Capture the cell that displays the provided text and extract its [X, Y] central coordinate. 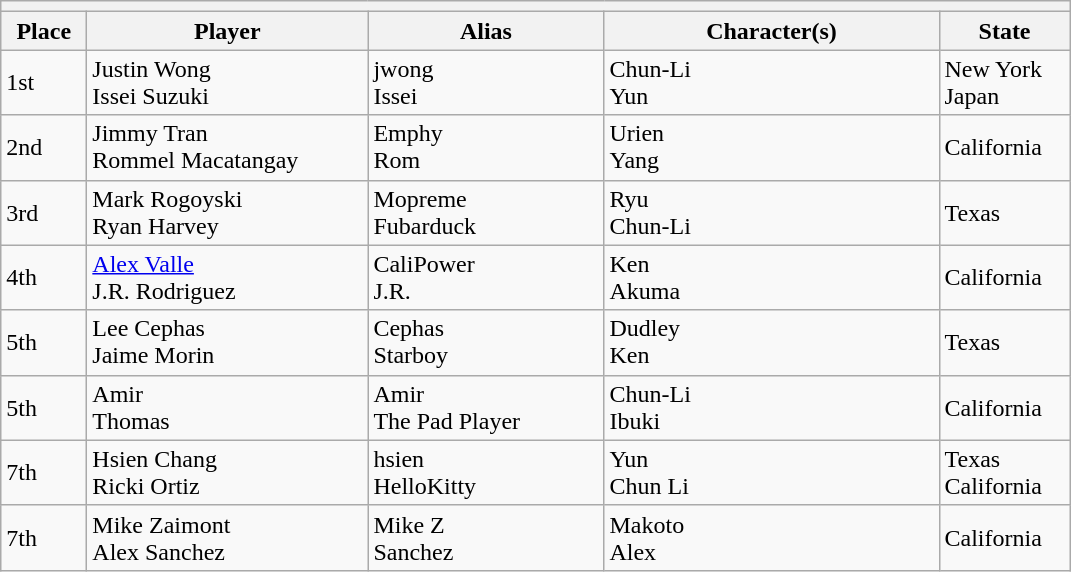
jwongIssei [486, 82]
State [1004, 31]
DudleyKen [772, 342]
MakotoAlex [772, 538]
Player [228, 31]
CephasStarboy [486, 342]
Mike ZSanchez [486, 538]
Chun-LiYun [772, 82]
CaliPowerJ.R. [486, 278]
Justin Wong Issei Suzuki [228, 82]
EmphyRom [486, 148]
Alex Valle J.R. Rodriguez [228, 278]
Place [44, 31]
TexasCalifornia [1004, 472]
Alias [486, 31]
Chun-LiIbuki [772, 408]
MopremeFubarduck [486, 212]
Amir Thomas [228, 408]
New YorkJapan [1004, 82]
Mike Zaimont Alex Sanchez [228, 538]
Jimmy Tran Rommel Macatangay [228, 148]
1st [44, 82]
UrienYang [772, 148]
Character(s) [772, 31]
Mark Rogoyski Ryan Harvey [228, 212]
hsienHelloKitty [486, 472]
AmirThe Pad Player [486, 408]
2nd [44, 148]
RyuChun-Li [772, 212]
Lee Cephas Jaime Morin [228, 342]
YunChun Li [772, 472]
KenAkuma [772, 278]
Hsien Chang Ricki Ortiz [228, 472]
4th [44, 278]
3rd [44, 212]
